Search for the cell housing the specified text and yield its (x, y) center coordinate. 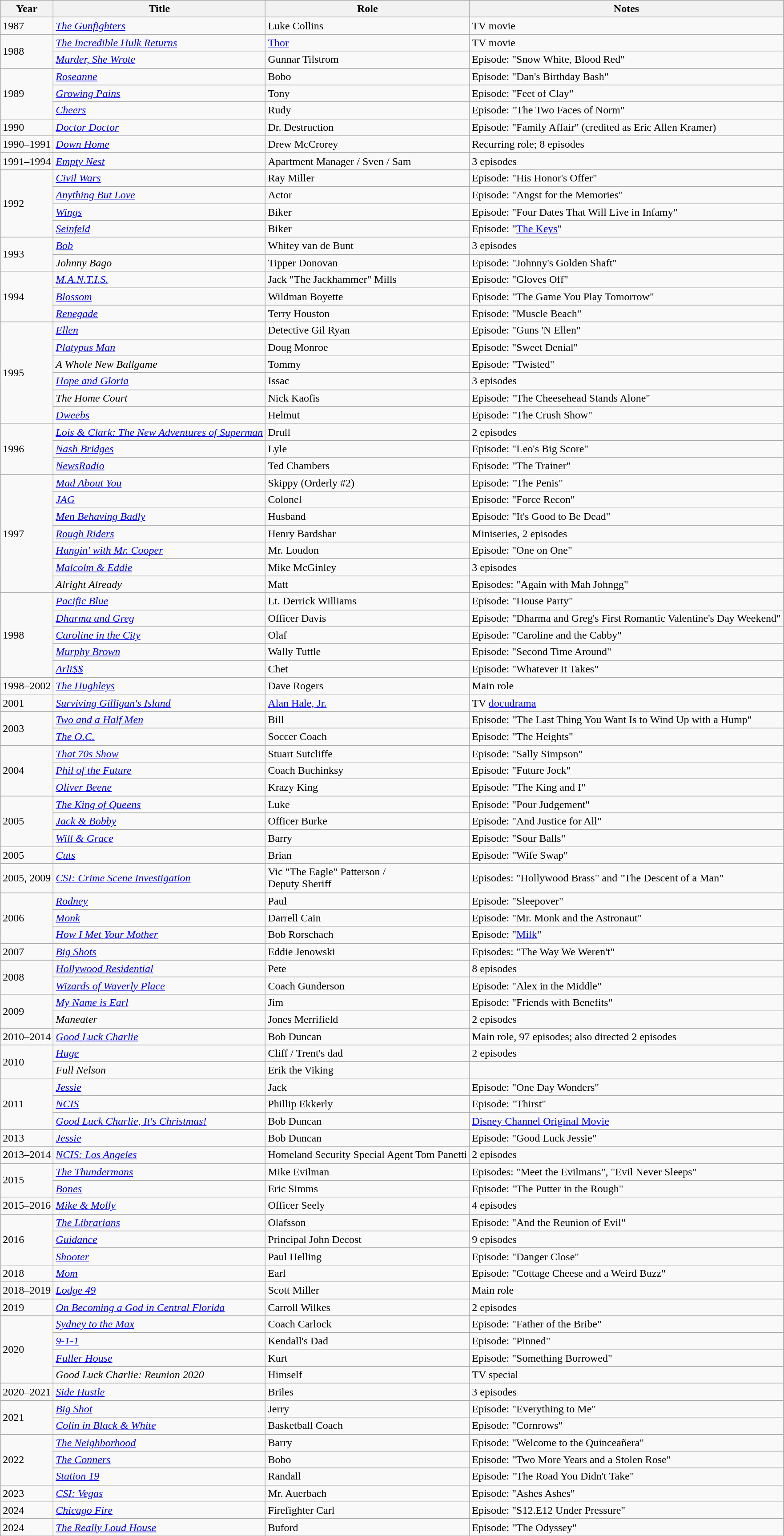
Notes (627, 9)
Episode: "S12.E12 Under Pressure" (627, 1510)
On Becoming a God in Central Florida (159, 1307)
2013 (27, 1138)
Jack "The Jackhammer" Mills (367, 280)
1997 (27, 533)
Scott Miller (367, 1290)
Good Luck Charlie: Reunion 2020 (159, 1375)
Episode: "The Trainer" (627, 466)
Disney Channel Original Movie (627, 1121)
Episode: "Cottage Cheese and a Weird Buzz" (627, 1273)
Tommy (367, 364)
Men Behaving Badly (159, 517)
Dave Rogers (367, 686)
2004 (27, 771)
Bob (159, 246)
Mike McGinley (367, 567)
Growing Pains (159, 93)
Alan Hale, Jr. (367, 703)
Briles (367, 1392)
Cuts (159, 855)
Recurring role; 8 episodes (627, 144)
Blossom (159, 297)
Episode: "Welcome to the Quinceañera" (627, 1443)
Seinfeld (159, 229)
Doug Monroe (367, 347)
Lt. Derrick Williams (367, 601)
Mr. Loudon (367, 551)
Cliff / Trent's dad (367, 1053)
The O.C. (159, 736)
1998 (27, 635)
Two and a Half Men (159, 720)
Episode: "Two More Years and a Stolen Rose" (627, 1460)
The Gunfighters (159, 26)
2009 (27, 1011)
Issac (367, 381)
Mom (159, 1273)
Year (27, 9)
The Incredible Hulk Returns (159, 43)
NCIS: Los Angeles (159, 1155)
Episode: "Sour Balls" (627, 838)
9-1-1 (159, 1341)
Johnny Bago (159, 263)
Krazy King (367, 788)
Wizards of Waverly Place (159, 985)
Episode: "Snow White, Blood Red" (627, 60)
2007 (27, 952)
The Librarians (159, 1222)
Ray Miller (367, 178)
Episode: "Johnny's Golden Shaft" (627, 263)
Jack (367, 1087)
Episode: "Sweet Denial" (627, 347)
2010–2014 (27, 1037)
9 episodes (627, 1239)
Eric Simms (367, 1189)
Luke (367, 804)
Episode: "Thirst" (627, 1104)
8 episodes (627, 969)
Episode: "Everything to Me" (627, 1409)
Episode: "It's Good to Be Dead" (627, 517)
Vic "The Eagle" Patterson /Deputy Sheriff (367, 878)
Miniseries, 2 episodes (627, 534)
Nash Bridges (159, 449)
Pete (367, 969)
Bob Rorschach (367, 935)
The Conners (159, 1460)
Coach Carlock (367, 1324)
2013–2014 (27, 1155)
2015–2016 (27, 1206)
Firefighter Carl (367, 1510)
2010 (27, 1062)
1990 (27, 127)
NCIS (159, 1104)
Episode: "Father of the Bribe" (627, 1324)
Drull (367, 432)
Hangin' with Mr. Cooper (159, 551)
2019 (27, 1307)
Himself (367, 1375)
1991–1994 (27, 161)
Terry Houston (367, 314)
The Home Court (159, 398)
Episode: "Dan's Birthday Bash" (627, 76)
1995 (27, 373)
Cheers (159, 110)
Episode: "House Party" (627, 601)
2011 (27, 1104)
Colin in Black & White (159, 1426)
Olafsson (367, 1222)
Sydney to the Max (159, 1324)
Kendall's Dad (367, 1341)
Hope and Gloria (159, 381)
Episode: "His Honor's Offer" (627, 178)
2008 (27, 977)
Episode: "Caroline and the Cabby" (627, 635)
Thor (367, 43)
Coach Gunderson (367, 985)
Jerry (367, 1409)
2021 (27, 1417)
Episodes: "Meet the Evilmans", "Evil Never Sleeps" (627, 1172)
Coach Buchinksy (367, 771)
Carroll Wilkes (367, 1307)
1987 (27, 26)
2018 (27, 1273)
Big Shots (159, 952)
Episode: "Friends with Benefits" (627, 1002)
Episode: "And the Reunion of Evil" (627, 1222)
Episode: "Milk" (627, 935)
Episode: "The Heights" (627, 736)
Jim (367, 1002)
Monk (159, 918)
Arli$$ (159, 669)
Guidance (159, 1239)
Episode: "Family Affair" (credited as Eric Allen Kramer) (627, 127)
Basketball Coach (367, 1426)
Role (367, 9)
4 episodes (627, 1206)
Episode: "Gloves Off" (627, 280)
Caroline in the City (159, 635)
Episode: "The King and I" (627, 788)
Episode: "Mr. Monk and the Astronaut" (627, 918)
Episode: "The Crush Show" (627, 415)
Pacific Blue (159, 601)
Randall (367, 1476)
Episode: "The Penis" (627, 483)
Episode: "Sleepover" (627, 901)
Tipper Donovan (367, 263)
2003 (27, 728)
Episode: "The Last Thing You Want Is to Wind Up with a Hump" (627, 720)
Mike Evilman (367, 1172)
1993 (27, 254)
TV docudrama (627, 703)
Jones Merrifield (367, 1019)
Matt (367, 584)
TV special (627, 1375)
Episode: "Dharma and Greg's First Romantic Valentine's Day Weekend" (627, 618)
Mike & Molly (159, 1206)
Husband (367, 517)
Good Luck Charlie, It's Christmas! (159, 1121)
Bill (367, 720)
Principal John Decost (367, 1239)
Rodney (159, 901)
Episode: "Danger Close" (627, 1256)
Lodge 49 (159, 1290)
Kurt (367, 1358)
Episode: "Cornrows" (627, 1426)
Whitey van de Bunt (367, 246)
Episode: "Ashes Ashes" (627, 1493)
Eddie Jenowski (367, 952)
Rough Riders (159, 534)
Episode: "And Justice for All" (627, 821)
Stuart Sutcliffe (367, 754)
Surviving Gilligan's Island (159, 703)
Lois & Clark: The New Adventures of Superman (159, 432)
2020–2021 (27, 1392)
Episode: "Leo's Big Score" (627, 449)
NewsRadio (159, 466)
The King of Queens (159, 804)
A Whole New Ballgame (159, 364)
Episode: "Pour Judgement" (627, 804)
JAG (159, 500)
Earl (367, 1273)
Good Luck Charlie (159, 1037)
Chicago Fire (159, 1510)
Episode: "Pinned" (627, 1341)
Phillip Ekkerly (367, 1104)
Mad About You (159, 483)
Full Nelson (159, 1070)
Nick Kaofis (367, 398)
Platypus Man (159, 347)
Episode: "Twisted" (627, 364)
2006 (27, 918)
Wings (159, 212)
Oliver Beene (159, 788)
Luke Collins (367, 26)
That 70s Show (159, 754)
Jack & Bobby (159, 821)
Officer Seely (367, 1206)
2016 (27, 1239)
Episode: "Good Luck Jessie" (627, 1138)
Murphy Brown (159, 652)
Episode: "Angst for the Memories" (627, 195)
Will & Grace (159, 838)
Episode: "Muscle Beach" (627, 314)
Soccer Coach (367, 736)
Civil Wars (159, 178)
Colonel (367, 500)
Ellen (159, 330)
Episode: "Alex in the Middle" (627, 985)
Episode: "Something Borrowed" (627, 1358)
The Neighborhood (159, 1443)
Episode: "Sally Simpson" (627, 754)
Tony (367, 93)
Episode: "Feet of Clay" (627, 93)
Henry Bardshar (367, 534)
Renegade (159, 314)
Murder, She Wrote (159, 60)
Brian (367, 855)
Gunnar Tilstrom (367, 60)
1988 (27, 51)
Episode: "Wife Swap" (627, 855)
Episodes: "Hollywood Brass" and "The Descent of a Man" (627, 878)
Episode: "Four Dates That Will Live in Infamy" (627, 212)
Episode: "The Keys" (627, 229)
Episode: "One Day Wonders" (627, 1087)
Olaf (367, 635)
2005, 2009 (27, 878)
Fuller House (159, 1358)
Episode: "The Road You Didn't Take" (627, 1476)
Episode: "The Two Faces of Norm" (627, 110)
Paul (367, 901)
Buford (367, 1527)
Episode: "Future Jock" (627, 771)
2015 (27, 1180)
Empty Nest (159, 161)
Down Home (159, 144)
The Hughleys (159, 686)
Detective Gil Ryan (367, 330)
Episode: "The Putter in the Rough" (627, 1189)
Big Shot (159, 1409)
Episode: "Second Time Around" (627, 652)
Episode: "Force Recon" (627, 500)
My Name is Earl (159, 1002)
Episode: "The Cheesehead Stands Alone" (627, 398)
Main role, 97 episodes; also directed 2 episodes (627, 1037)
Helmut (367, 415)
The Really Loud House (159, 1527)
Wally Tuttle (367, 652)
Huge (159, 1053)
Episode: "The Game You Play Tomorrow" (627, 297)
The Thundermans (159, 1172)
Episode: "Whatever It Takes" (627, 669)
CSI: Vegas (159, 1493)
1996 (27, 449)
M.A.N.T.I.S. (159, 280)
Station 19 (159, 1476)
How I Met Your Mother (159, 935)
2022 (27, 1460)
Anything But Love (159, 195)
Rudy (367, 110)
Episode: "The Odyssey" (627, 1527)
2023 (27, 1493)
Dharma and Greg (159, 618)
Episodes: "Again with Mah Johngg" (627, 584)
Officer Burke (367, 821)
Doctor Doctor (159, 127)
Chet (367, 669)
1989 (27, 93)
1994 (27, 297)
Alright Already (159, 584)
Malcolm & Eddie (159, 567)
Actor (367, 195)
CSI: Crime Scene Investigation (159, 878)
1990–1991 (27, 144)
1992 (27, 203)
2018–2019 (27, 1290)
Bones (159, 1189)
Ted Chambers (367, 466)
Lyle (367, 449)
Dr. Destruction (367, 127)
Erik the Viking (367, 1070)
Drew McCrorey (367, 144)
Episode: "One on One" (627, 551)
Side Hustle (159, 1392)
Shooter (159, 1256)
Mr. Auerbach (367, 1493)
Hollywood Residential (159, 969)
1998–2002 (27, 686)
Phil of the Future (159, 771)
Roseanne (159, 76)
Title (159, 9)
Episode: "Guns 'N Ellen" (627, 330)
Officer Davis (367, 618)
Homeland Security Special Agent Tom Panetti (367, 1155)
Paul Helling (367, 1256)
Darrell Cain (367, 918)
Dweebs (159, 415)
Skippy (Orderly #2) (367, 483)
Maneater (159, 1019)
Episodes: "The Way We Weren't" (627, 952)
2020 (27, 1350)
Apartment Manager / Sven / Sam (367, 161)
Wildman Boyette (367, 297)
2001 (27, 703)
